Pinpoint the cell where the given text exists, returning its (X, Y) midpoint coordinate. 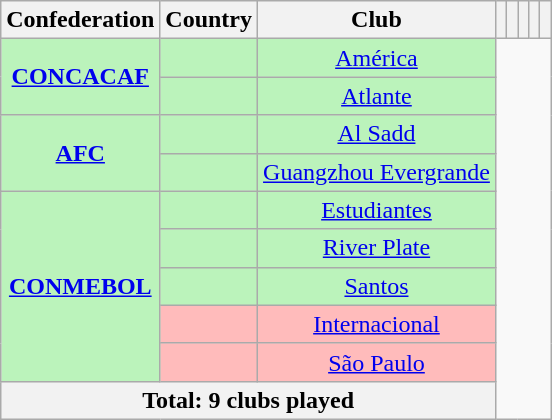
São Paulo (377, 362)
América (377, 58)
Al Sadd (377, 134)
Confederation (80, 20)
River Plate (377, 248)
Club (377, 20)
Internacional (377, 324)
CONMEBOL (80, 286)
CONCACAF (80, 77)
Atlante (377, 96)
Guangzhou Evergrande (377, 172)
Total: 9 clubs played (248, 400)
AFC (80, 153)
Estudiantes (377, 210)
Country (209, 20)
Santos (377, 286)
